Extract the (X, Y) coordinate from the center of the cell holding the provided text.  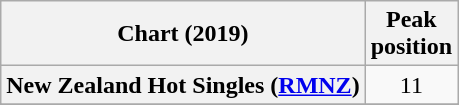
New Zealand Hot Singles (RMNZ) (183, 85)
11 (411, 85)
Chart (2019) (183, 34)
Peakposition (411, 34)
